Extract the (x, y) coordinate from the center of the cell holding the provided text.  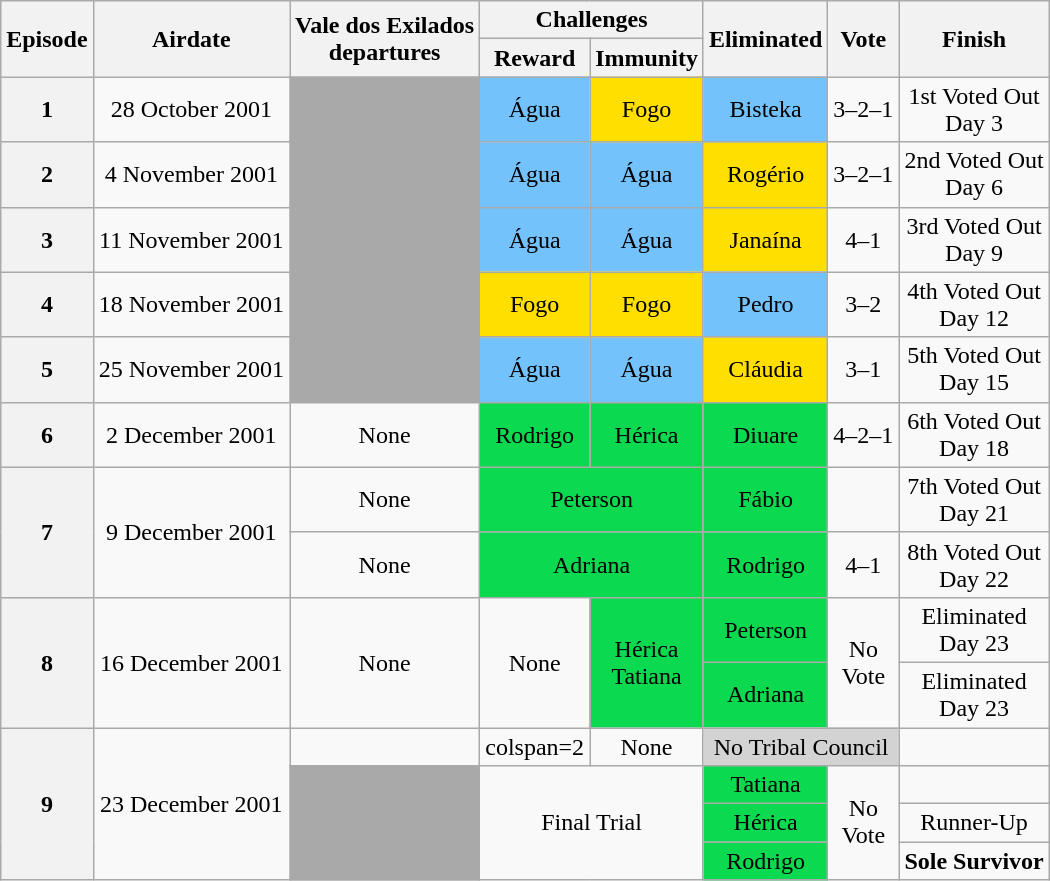
23 December 2001 (191, 804)
9 December 2001 (191, 532)
7 (47, 532)
Challenges (592, 20)
2nd Voted OutDay 6 (974, 174)
colspan=2 (535, 747)
2 December 2001 (191, 434)
Finish (974, 39)
8 (47, 662)
Immunity (647, 58)
Fábio (765, 500)
4 November 2001 (191, 174)
5th Voted OutDay 15 (974, 370)
4–2–1 (864, 434)
18 November 2001 (191, 304)
3rd Voted OutDay 9 (974, 240)
Sole Survivor (974, 861)
3 (47, 240)
5 (47, 370)
Cláudia (765, 370)
Tatiana (765, 785)
8th Voted OutDay 22 (974, 564)
4th Voted OutDay 12 (974, 304)
Episode (47, 39)
HéricaTatiana (647, 662)
2 (47, 174)
1st Voted OutDay 3 (974, 110)
7th Voted OutDay 21 (974, 500)
1 (47, 110)
Airdate (191, 39)
Final Trial (592, 823)
Eliminated (765, 39)
25 November 2001 (191, 370)
28 October 2001 (191, 110)
3–2 (864, 304)
6th Voted OutDay 18 (974, 434)
Rogério (765, 174)
9 (47, 804)
No Tribal Council (800, 747)
11 November 2001 (191, 240)
Reward (535, 58)
Diuare (765, 434)
6 (47, 434)
Vote (864, 39)
Bisteka (765, 110)
4 (47, 304)
Vale dos Exiladosdepartures (385, 39)
Runner-Up (974, 823)
Janaína (765, 240)
3–1 (864, 370)
Pedro (765, 304)
16 December 2001 (191, 662)
